Return (x, y) of the center of cell containing provided text 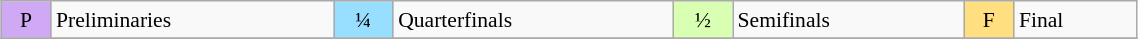
Preliminaries (192, 20)
Semifinals (848, 20)
F (989, 20)
P (26, 20)
¼ (364, 20)
½ (702, 20)
Final (1076, 20)
Quarterfinals (533, 20)
